Capture the cell that displays the provided text and extract its (X, Y) central coordinate. 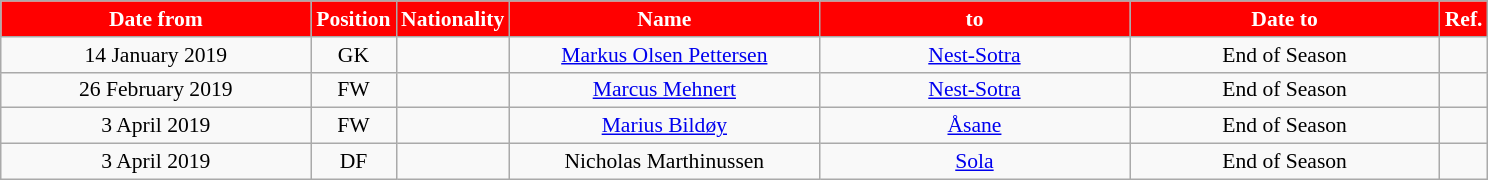
DF (354, 162)
GK (354, 55)
Nationality (452, 19)
14 January 2019 (156, 55)
Nicholas Marthinussen (664, 162)
Åsane (974, 126)
26 February 2019 (156, 90)
Name (664, 19)
to (974, 19)
Ref. (1464, 19)
Date from (156, 19)
Date to (1285, 19)
Markus Olsen Pettersen (664, 55)
Marcus Mehnert (664, 90)
Marius Bildøy (664, 126)
Sola (974, 162)
Position (354, 19)
